Pinpoint the cell where the given text exists, returning its (x, y) midpoint coordinate. 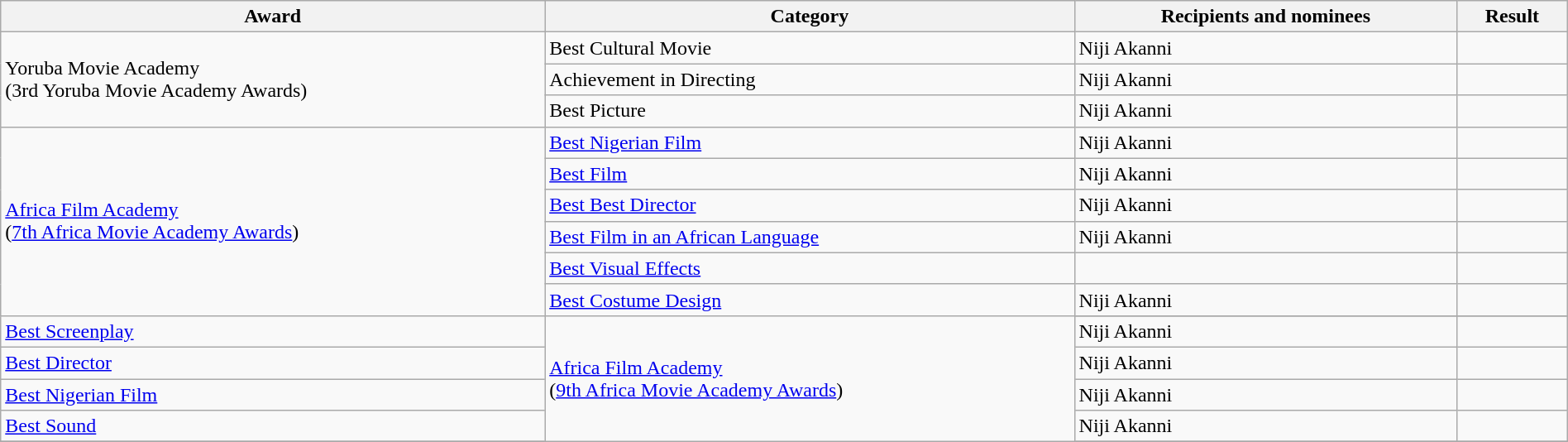
Africa Film Academy (9th Africa Movie Academy Awards) (810, 378)
Best Film in an African Language (810, 237)
Best Picture (810, 111)
Recipients and nominees (1265, 17)
Category (810, 17)
Best Best Director (810, 205)
Award (273, 17)
Best Director (273, 363)
Africa Film Academy (7th Africa Movie Academy Awards) (273, 221)
Best Sound (273, 426)
Achievement in Directing (810, 79)
Best Visual Effects (810, 268)
Best Screenplay (273, 331)
Best Costume Design (810, 300)
Yoruba Movie Academy (3rd Yoruba Movie Academy Awards) (273, 79)
Best Film (810, 174)
Result (1513, 17)
Best Cultural Movie (810, 48)
